Scan for the cell matching the given text and deliver its [X, Y] coordinate at center. 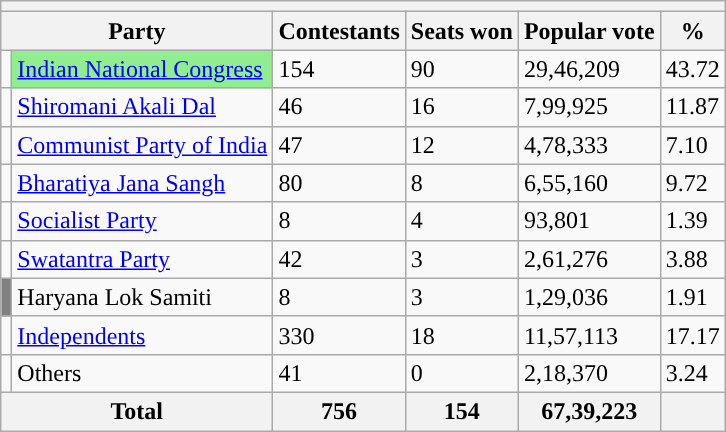
46 [339, 107]
3.24 [692, 373]
Haryana Lok Samiti [142, 297]
11.87 [692, 107]
80 [339, 183]
1,29,036 [589, 297]
17.17 [692, 335]
% [692, 31]
Socialist Party [142, 221]
Seats won [462, 31]
3.88 [692, 259]
Independents [142, 335]
Party [137, 31]
11,57,113 [589, 335]
7.10 [692, 145]
1.39 [692, 221]
42 [339, 259]
9.72 [692, 183]
330 [339, 335]
Total [137, 411]
67,39,223 [589, 411]
6,55,160 [589, 183]
4,78,333 [589, 145]
Bharatiya Jana Sangh [142, 183]
4 [462, 221]
0 [462, 373]
16 [462, 107]
43.72 [692, 69]
12 [462, 145]
47 [339, 145]
Communist Party of India [142, 145]
Indian National Congress [142, 69]
93,801 [589, 221]
2,18,370 [589, 373]
41 [339, 373]
29,46,209 [589, 69]
2,61,276 [589, 259]
Others [142, 373]
Swatantra Party [142, 259]
18 [462, 335]
Popular vote [589, 31]
Shiromani Akali Dal [142, 107]
756 [339, 411]
Contestants [339, 31]
90 [462, 69]
7,99,925 [589, 107]
1.91 [692, 297]
